From the cell containing the given text, extract its center point as [X, Y] coordinate. 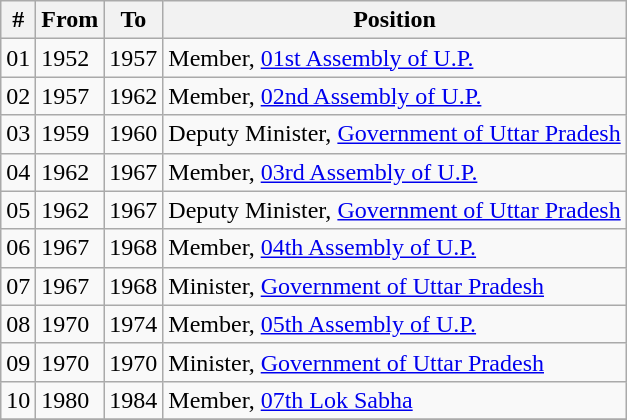
Member, 01st Assembly of U.P. [394, 58]
Position [394, 20]
04 [18, 172]
Member, 02nd Assembly of U.P. [394, 96]
05 [18, 210]
09 [18, 362]
To [134, 20]
1974 [134, 324]
Member, 05th Assembly of U.P. [394, 324]
07 [18, 286]
# [18, 20]
Member, 03rd Assembly of U.P. [394, 172]
Member, 07th Lok Sabha [394, 400]
1960 [134, 134]
From [70, 20]
01 [18, 58]
08 [18, 324]
03 [18, 134]
1984 [134, 400]
06 [18, 248]
1952 [70, 58]
1959 [70, 134]
02 [18, 96]
1980 [70, 400]
10 [18, 400]
Member, 04th Assembly of U.P. [394, 248]
